Identify which cell holds the provided text, then report its [x, y] central coordinate. 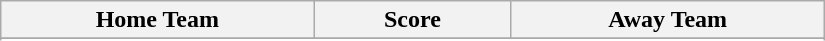
Away Team [668, 20]
Home Team [158, 20]
Score [412, 20]
